Detect which cell encompasses the target text, then output its (X, Y) center coordinate. 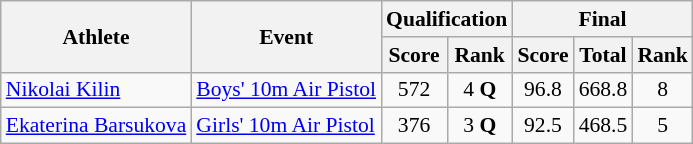
468.5 (604, 126)
Athlete (96, 36)
Event (286, 36)
Qualification (446, 19)
5 (662, 126)
Total (604, 55)
Girls' 10m Air Pistol (286, 126)
3 Q (480, 126)
376 (414, 126)
572 (414, 90)
Ekaterina Barsukova (96, 126)
8 (662, 90)
4 Q (480, 90)
96.8 (542, 90)
92.5 (542, 126)
668.8 (604, 90)
Final (602, 19)
Boys' 10m Air Pistol (286, 90)
Nikolai Kilin (96, 90)
